Capture the cell that displays the provided text and extract its [X, Y] central coordinate. 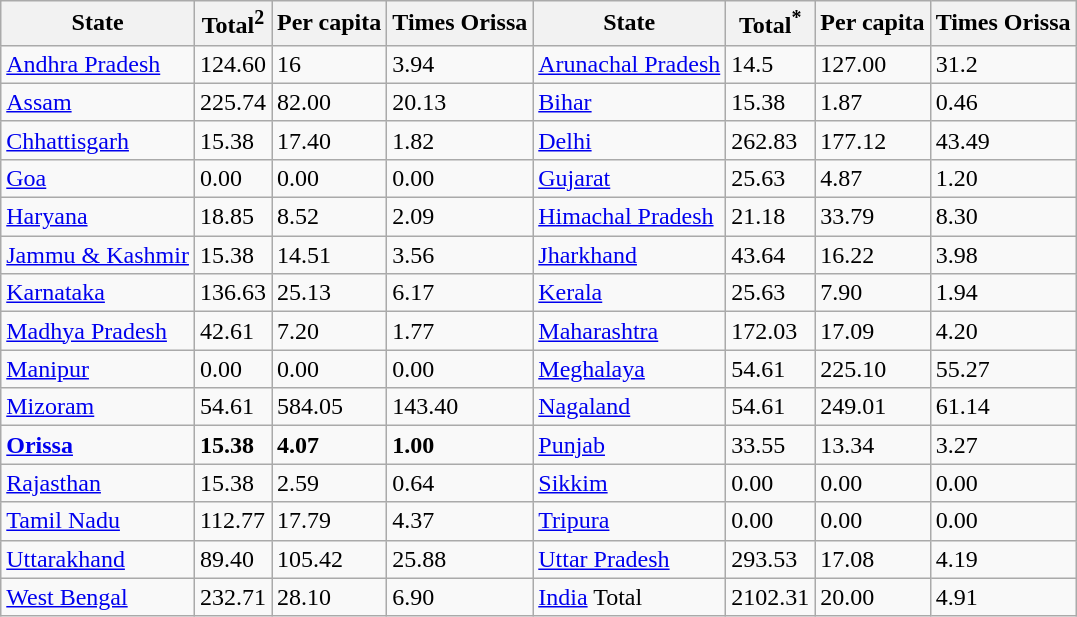
20.13 [460, 102]
4.91 [1003, 597]
584.05 [330, 407]
Nagaland [630, 407]
Meghalaya [630, 369]
Andhra Pradesh [98, 64]
Delhi [630, 140]
1.94 [1003, 293]
2102.31 [770, 597]
293.53 [770, 559]
Tamil Nadu [98, 521]
14.5 [770, 64]
225.10 [872, 369]
Gujarat [630, 178]
Orissa [98, 445]
Rajasthan [98, 483]
Uttarakhand [98, 559]
Maharashtra [630, 331]
20.00 [872, 597]
42.61 [232, 331]
4.20 [1003, 331]
143.40 [460, 407]
21.18 [770, 217]
6.17 [460, 293]
17.79 [330, 521]
225.74 [232, 102]
31.2 [1003, 64]
43.49 [1003, 140]
4.87 [872, 178]
Arunachal Pradesh [630, 64]
105.42 [330, 559]
Bihar [630, 102]
17.09 [872, 331]
25.88 [460, 559]
Tripura [630, 521]
Kerala [630, 293]
13.34 [872, 445]
262.83 [770, 140]
Total* [770, 24]
1.87 [872, 102]
124.60 [232, 64]
Mizoram [98, 407]
14.51 [330, 255]
Himachal Pradesh [630, 217]
1.82 [460, 140]
33.79 [872, 217]
6.90 [460, 597]
4.07 [330, 445]
7.20 [330, 331]
Karnataka [98, 293]
Uttar Pradesh [630, 559]
177.12 [872, 140]
Jharkhand [630, 255]
43.64 [770, 255]
28.10 [330, 597]
4.19 [1003, 559]
3.27 [1003, 445]
89.40 [232, 559]
Chhattisgarh [98, 140]
Total2 [232, 24]
55.27 [1003, 369]
17.40 [330, 140]
33.55 [770, 445]
172.03 [770, 331]
3.94 [460, 64]
Jammu & Kashmir [98, 255]
232.71 [232, 597]
Haryana [98, 217]
Punjab [630, 445]
4.37 [460, 521]
0.64 [460, 483]
16.22 [872, 255]
West Bengal [98, 597]
7.90 [872, 293]
0.46 [1003, 102]
249.01 [872, 407]
2.09 [460, 217]
25.13 [330, 293]
61.14 [1003, 407]
Sikkim [630, 483]
Madhya Pradesh [98, 331]
Assam [98, 102]
2.59 [330, 483]
1.77 [460, 331]
8.30 [1003, 217]
Manipur [98, 369]
Goa [98, 178]
1.00 [460, 445]
127.00 [872, 64]
3.56 [460, 255]
16 [330, 64]
17.08 [872, 559]
18.85 [232, 217]
82.00 [330, 102]
112.77 [232, 521]
8.52 [330, 217]
3.98 [1003, 255]
136.63 [232, 293]
1.20 [1003, 178]
India Total [630, 597]
